Detect which cell encompasses the target text, then output its [X, Y] center coordinate. 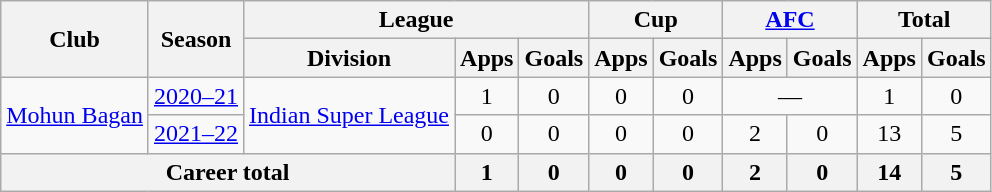
14 [889, 172]
Division [350, 58]
2021–22 [196, 134]
13 [889, 134]
League [416, 20]
2020–21 [196, 96]
Club [75, 39]
Cup [656, 20]
Season [196, 39]
AFC [790, 20]
Total [924, 20]
Indian Super League [350, 115]
— [790, 96]
Career total [228, 172]
Mohun Bagan [75, 115]
